Provide the [x, y] coordinate of the cell's center where the given text is located.  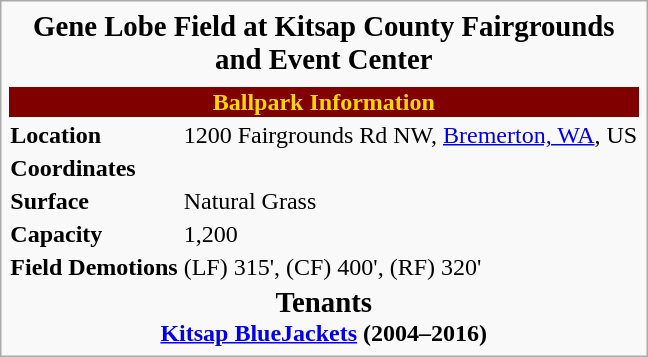
(LF) 315', (CF) 400', (RF) 320' [410, 267]
Coordinates [94, 168]
Ballpark Information [324, 102]
Gene Lobe Field at Kitsap County Fairgrounds and Event Center [324, 44]
Capacity [94, 234]
TenantsKitsap BlueJackets (2004–2016) [324, 316]
Surface [94, 201]
Location [94, 135]
1,200 [410, 234]
Field Demotions [94, 267]
Natural Grass [410, 201]
1200 Fairgrounds Rd NW, Bremerton, WA, US [410, 135]
